Locate the cell with the specified text and output its (x, y) center coordinate. 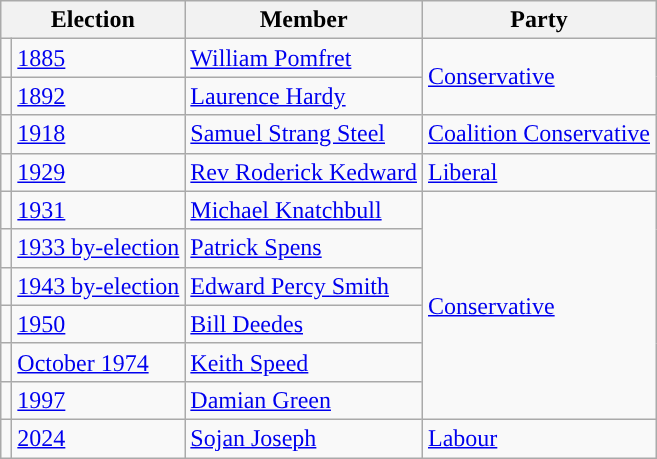
Coalition Conservative (538, 134)
1997 (98, 400)
1885 (98, 58)
Liberal (538, 172)
1892 (98, 96)
Patrick Spens (304, 248)
William Pomfret (304, 58)
1950 (98, 324)
1943 by-election (98, 286)
Michael Knatchbull (304, 210)
1918 (98, 134)
Damian Green (304, 400)
1929 (98, 172)
1933 by-election (98, 248)
Labour (538, 438)
Party (538, 20)
Election (93, 20)
Samuel Strang Steel (304, 134)
Keith Speed (304, 362)
Rev Roderick Kedward (304, 172)
2024 (98, 438)
1931 (98, 210)
Edward Percy Smith (304, 286)
Laurence Hardy (304, 96)
Member (304, 20)
Sojan Joseph (304, 438)
October 1974 (98, 362)
Bill Deedes (304, 324)
